Pinpoint the cell where the given text exists, returning its (x, y) midpoint coordinate. 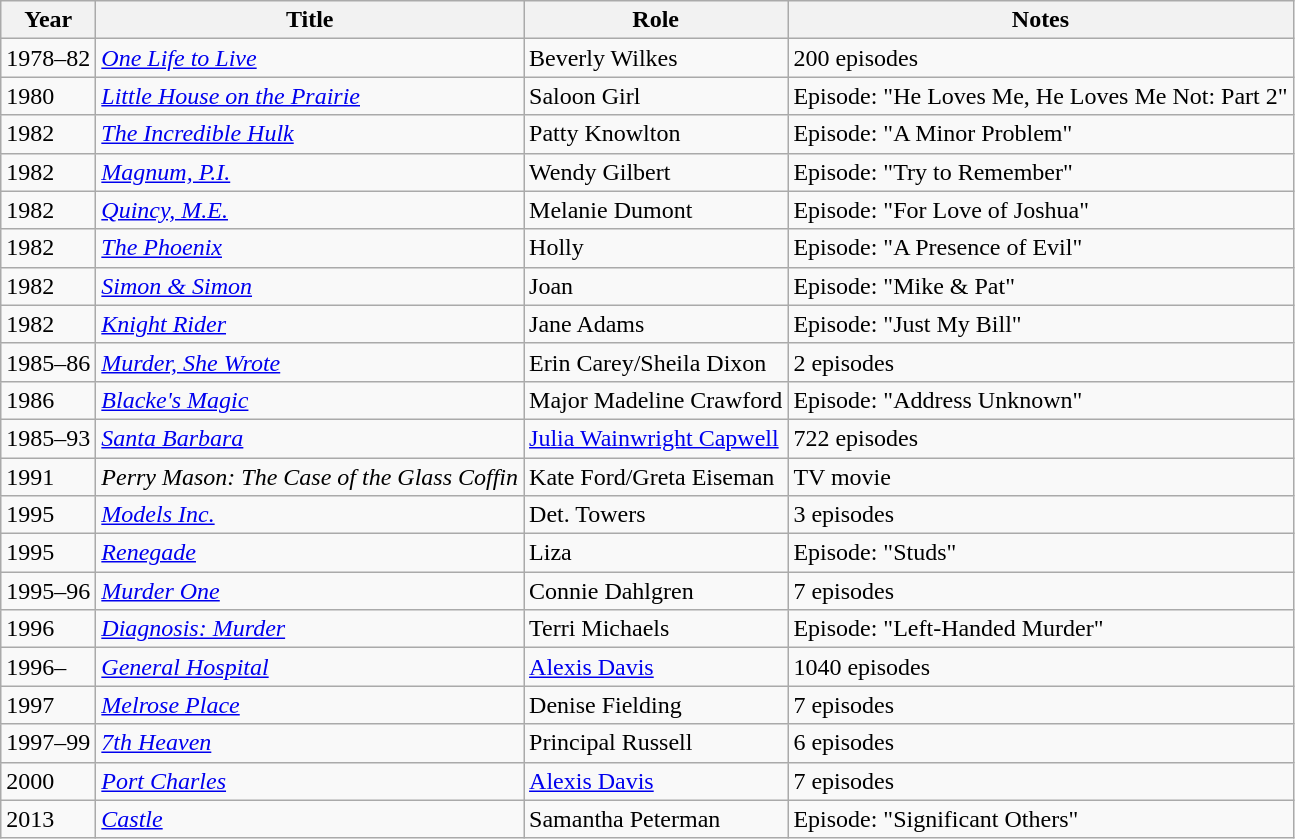
Port Charles (310, 781)
Year (48, 20)
The Incredible Hulk (310, 134)
Kate Ford/Greta Eiseman (656, 477)
Episode: "Mike & Pat" (1040, 286)
Det. Towers (656, 515)
1991 (48, 477)
1996– (48, 667)
One Life to Live (310, 58)
Santa Barbara (310, 438)
Quincy, M.E. (310, 210)
Episode: "Left-Handed Murder" (1040, 629)
Melrose Place (310, 705)
1985–86 (48, 362)
1978–82 (48, 58)
Knight Rider (310, 324)
Perry Mason: The Case of the Glass Coffin (310, 477)
Murder One (310, 591)
Holly (656, 248)
Beverly Wilkes (656, 58)
General Hospital (310, 667)
Diagnosis: Murder (310, 629)
3 episodes (1040, 515)
722 episodes (1040, 438)
Renegade (310, 553)
1040 episodes (1040, 667)
Patty Knowlton (656, 134)
Terri Michaels (656, 629)
Episode: "For Love of Joshua" (1040, 210)
Simon & Simon (310, 286)
Julia Wainwright Capwell (656, 438)
7th Heaven (310, 743)
Episode: "Just My Bill" (1040, 324)
Samantha Peterman (656, 819)
Episode: "Studs" (1040, 553)
Episode: "Address Unknown" (1040, 400)
Episode: "Significant Others" (1040, 819)
1996 (48, 629)
Joan (656, 286)
2000 (48, 781)
Principal Russell (656, 743)
Episode: "Try to Remember" (1040, 172)
Title (310, 20)
Episode: "He Loves Me, He Loves Me Not: Part 2" (1040, 96)
Erin Carey/Sheila Dixon (656, 362)
Murder, She Wrote (310, 362)
1985–93 (48, 438)
Liza (656, 553)
Role (656, 20)
Jane Adams (656, 324)
2013 (48, 819)
1995–96 (48, 591)
1997–99 (48, 743)
Notes (1040, 20)
Episode: "A Presence of Evil" (1040, 248)
Blacke's Magic (310, 400)
Little House on the Prairie (310, 96)
Wendy Gilbert (656, 172)
200 episodes (1040, 58)
Episode: "A Minor Problem" (1040, 134)
Saloon Girl (656, 96)
Castle (310, 819)
Connie Dahlgren (656, 591)
Models Inc. (310, 515)
TV movie (1040, 477)
2 episodes (1040, 362)
Melanie Dumont (656, 210)
Magnum, P.I. (310, 172)
The Phoenix (310, 248)
6 episodes (1040, 743)
1997 (48, 705)
Major Madeline Crawford (656, 400)
1986 (48, 400)
Denise Fielding (656, 705)
1980 (48, 96)
